Pinpoint the cell where the given text exists, returning its [x, y] midpoint coordinate. 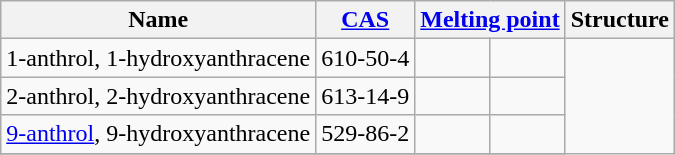
Name [158, 20]
9-anthrol, 9-hydroxyanthracene [158, 134]
1-anthrol, 1-hydroxyanthracene [158, 58]
529-86-2 [366, 134]
613-14-9 [366, 96]
Structure [620, 20]
CAS [366, 20]
Melting point [490, 20]
2-anthrol, 2-hydroxyanthracene [158, 96]
610-50-4 [366, 58]
